Determine the (x, y) coordinate at the center of the cell enclosing the given text.  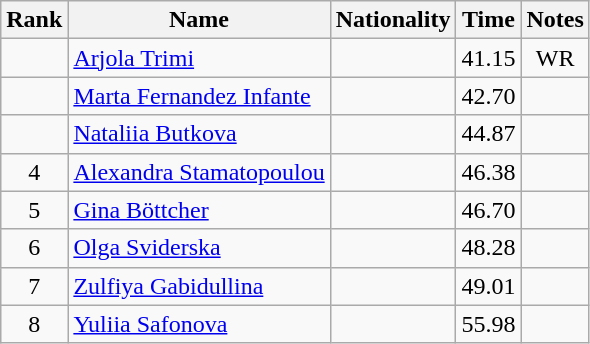
Zulfiya Gabidullina (199, 286)
Gina Böttcher (199, 210)
46.38 (488, 172)
Notes (555, 20)
Rank (34, 20)
44.87 (488, 134)
Olga Sviderska (199, 248)
4 (34, 172)
41.15 (488, 58)
Nationality (393, 20)
6 (34, 248)
Time (488, 20)
5 (34, 210)
Nataliia Butkova (199, 134)
55.98 (488, 324)
8 (34, 324)
7 (34, 286)
48.28 (488, 248)
Alexandra Stamatopoulou (199, 172)
42.70 (488, 96)
46.70 (488, 210)
WR (555, 58)
49.01 (488, 286)
Marta Fernandez Infante (199, 96)
Yuliia Safonova (199, 324)
Name (199, 20)
Arjola Trimi (199, 58)
